Pinpoint the cell where the given text exists, returning its (X, Y) midpoint coordinate. 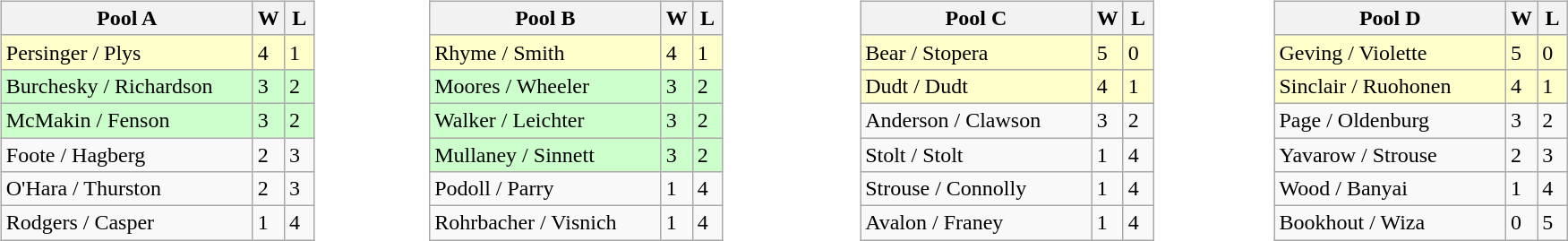
Podoll / Parry (546, 189)
McMakin / Fenson (127, 120)
Rohrbacher / Visnich (546, 223)
Mullaney / Sinnett (546, 155)
Anderson / Clawson (976, 120)
Moores / Wheeler (546, 86)
Bookhout / Wiza (1390, 223)
Pool B (546, 18)
Rodgers / Casper (127, 223)
Persinger / Plys (127, 52)
Rhyme / Smith (546, 52)
Pool A (127, 18)
Avalon / Franey (976, 223)
Pool C (976, 18)
Walker / Leichter (546, 120)
Foote / Hagberg (127, 155)
Burchesky / Richardson (127, 86)
Stolt / Stolt (976, 155)
Geving / Violette (1390, 52)
O'Hara / Thurston (127, 189)
Dudt / Dudt (976, 86)
Yavarow / Strouse (1390, 155)
Wood / Banyai (1390, 189)
Page / Oldenburg (1390, 120)
Pool D (1390, 18)
Bear / Stopera (976, 52)
Strouse / Connolly (976, 189)
Sinclair / Ruohonen (1390, 86)
